Scan for the cell matching the given text and deliver its [x, y] coordinate at center. 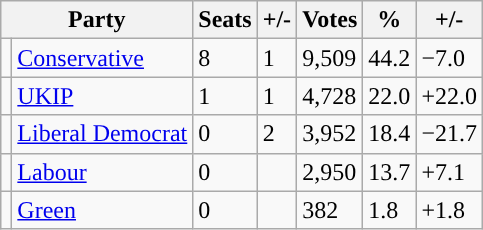
382 [330, 210]
−7.0 [450, 58]
1.8 [390, 210]
8 [225, 58]
22.0 [390, 96]
18.4 [390, 134]
3,952 [330, 134]
+7.1 [450, 172]
Liberal Democrat [102, 134]
Seats [225, 20]
+22.0 [450, 96]
2 [276, 134]
Green [102, 210]
UKIP [102, 96]
Votes [330, 20]
44.2 [390, 58]
2,950 [330, 172]
9,509 [330, 58]
+1.8 [450, 210]
4,728 [330, 96]
13.7 [390, 172]
% [390, 20]
Labour [102, 172]
Conservative [102, 58]
Party [97, 20]
−21.7 [450, 134]
